Find where the given text appears and provide that cell's center as (X, Y) coordinate. 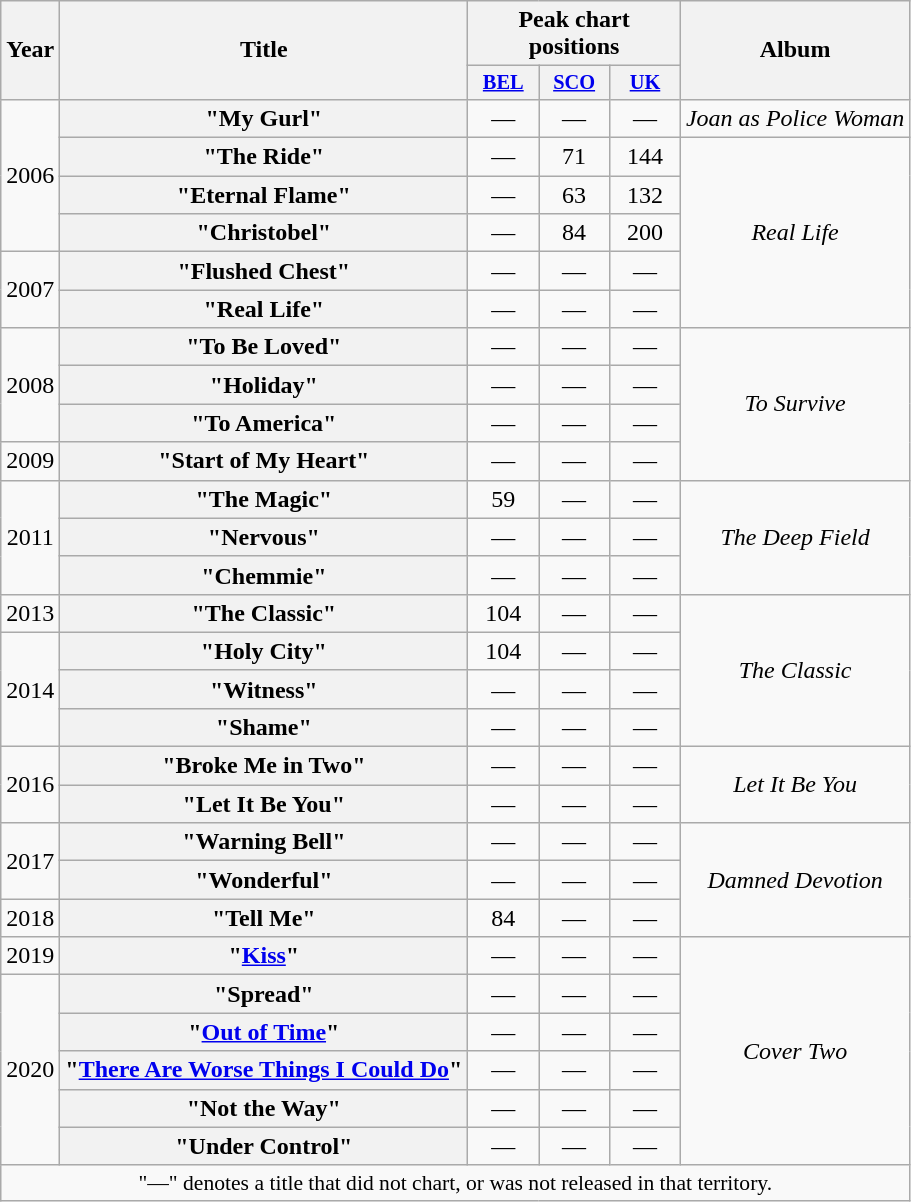
"Flushed Chest" (264, 271)
"Holiday" (264, 385)
"Real Life" (264, 309)
"Kiss" (264, 956)
2020 (30, 1070)
2008 (30, 385)
"The Classic" (264, 613)
59 (504, 499)
2016 (30, 785)
To Survive (794, 404)
BEL (504, 83)
"Spread" (264, 994)
"To Be Loved" (264, 347)
"Nervous" (264, 537)
"Christobel" (264, 233)
Title (264, 50)
"The Ride" (264, 157)
"Holy City" (264, 651)
2006 (30, 175)
144 (646, 157)
200 (646, 233)
"Shame" (264, 727)
2007 (30, 290)
"—" denotes a title that did not chart, or was not released in that territory. (456, 1183)
"Under Control" (264, 1146)
132 (646, 195)
"The Magic" (264, 499)
"Warning Bell" (264, 842)
2017 (30, 861)
"Wonderful" (264, 880)
Joan as Police Woman (794, 118)
"Broke Me in Two" (264, 766)
"Eternal Flame" (264, 195)
2011 (30, 537)
"Not the Way" (264, 1108)
2009 (30, 461)
2014 (30, 689)
Let It Be You (794, 785)
SCO (574, 83)
"Out of Time" (264, 1032)
"Start of My Heart" (264, 461)
"My Gurl" (264, 118)
"Let It Be You" (264, 804)
63 (574, 195)
2013 (30, 613)
2018 (30, 918)
Year (30, 50)
Peak chart positions (574, 34)
"Tell Me" (264, 918)
Cover Two (794, 1051)
The Deep Field (794, 537)
71 (574, 157)
"Chemmie" (264, 575)
2019 (30, 956)
UK (646, 83)
"To America" (264, 423)
The Classic (794, 670)
"Witness" (264, 689)
Real Life (794, 233)
Damned Devotion (794, 880)
Album (794, 50)
"There Are Worse Things I Could Do" (264, 1070)
